Identify which cell holds the provided text, then report its (X, Y) central coordinate. 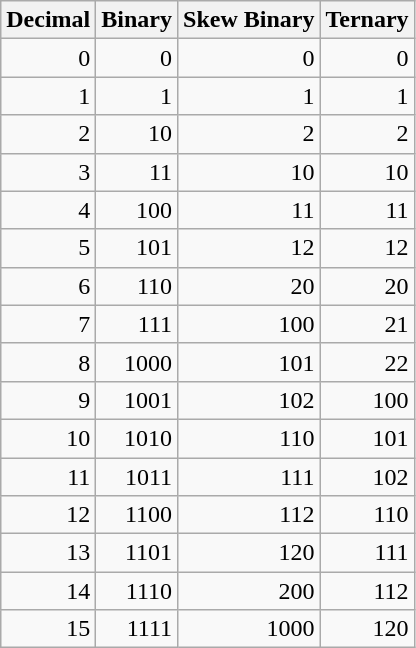
Binary (137, 20)
22 (367, 362)
8 (48, 362)
21 (367, 324)
Skew Binary (249, 20)
9 (48, 400)
6 (48, 286)
1110 (137, 591)
Ternary (367, 20)
7 (48, 324)
13 (48, 553)
1100 (137, 515)
15 (48, 629)
3 (48, 172)
1011 (137, 477)
1001 (137, 400)
Decimal (48, 20)
1111 (137, 629)
200 (249, 591)
14 (48, 591)
1101 (137, 553)
1010 (137, 438)
5 (48, 248)
4 (48, 210)
